From the cell containing the given text, extract its center point as (x, y) coordinate. 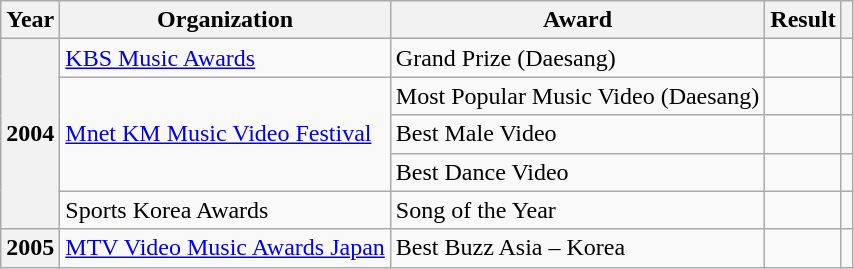
Result (803, 20)
2005 (30, 248)
KBS Music Awards (226, 58)
Most Popular Music Video (Daesang) (577, 96)
Song of the Year (577, 210)
Best Buzz Asia – Korea (577, 248)
Mnet KM Music Video Festival (226, 134)
Award (577, 20)
Best Male Video (577, 134)
Best Dance Video (577, 172)
Year (30, 20)
Organization (226, 20)
2004 (30, 134)
MTV Video Music Awards Japan (226, 248)
Grand Prize (Daesang) (577, 58)
Sports Korea Awards (226, 210)
